For the text-containing cell, return its midpoint in [x, y] coordinate format. 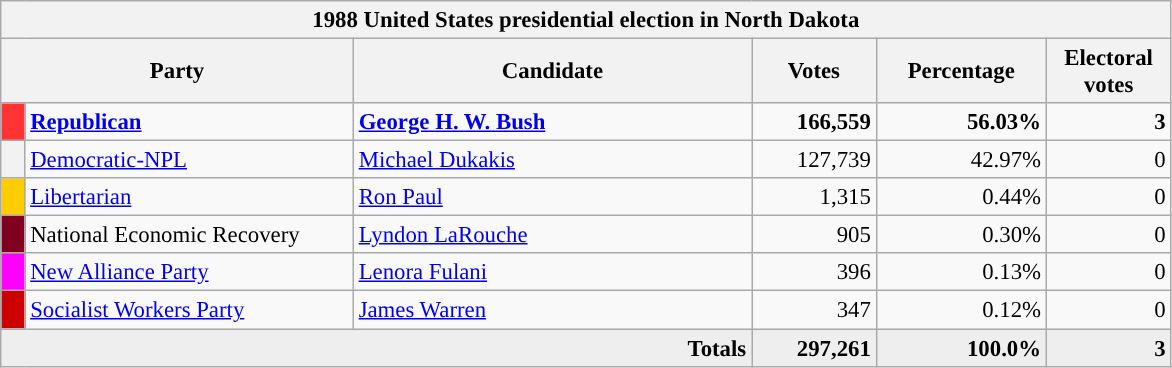
New Alliance Party [189, 273]
297,261 [814, 348]
166,559 [814, 122]
0.13% [961, 273]
100.0% [961, 348]
National Economic Recovery [189, 235]
Totals [376, 348]
James Warren [552, 310]
905 [814, 235]
Percentage [961, 72]
1,315 [814, 197]
Party [178, 72]
347 [814, 310]
Electoral votes [1108, 72]
Candidate [552, 72]
0.44% [961, 197]
42.97% [961, 160]
Lenora Fulani [552, 273]
Democratic-NPL [189, 160]
Michael Dukakis [552, 160]
56.03% [961, 122]
Socialist Workers Party [189, 310]
0.30% [961, 235]
0.12% [961, 310]
Lyndon LaRouche [552, 235]
396 [814, 273]
Libertarian [189, 197]
Republican [189, 122]
1988 United States presidential election in North Dakota [586, 20]
127,739 [814, 160]
Ron Paul [552, 197]
George H. W. Bush [552, 122]
Votes [814, 72]
